Detect which cell encompasses the target text, then output its (X, Y) center coordinate. 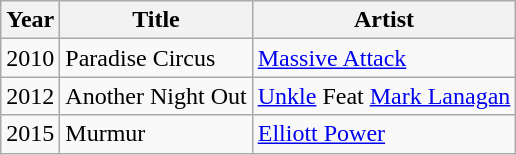
2010 (30, 58)
Unkle Feat Mark Lanagan (384, 96)
Year (30, 20)
Murmur (156, 134)
Artist (384, 20)
Paradise Circus (156, 58)
Massive Attack (384, 58)
Elliott Power (384, 134)
2012 (30, 96)
Another Night Out (156, 96)
Title (156, 20)
2015 (30, 134)
